Determine the (x, y) coordinate at the center of the cell enclosing the given text.  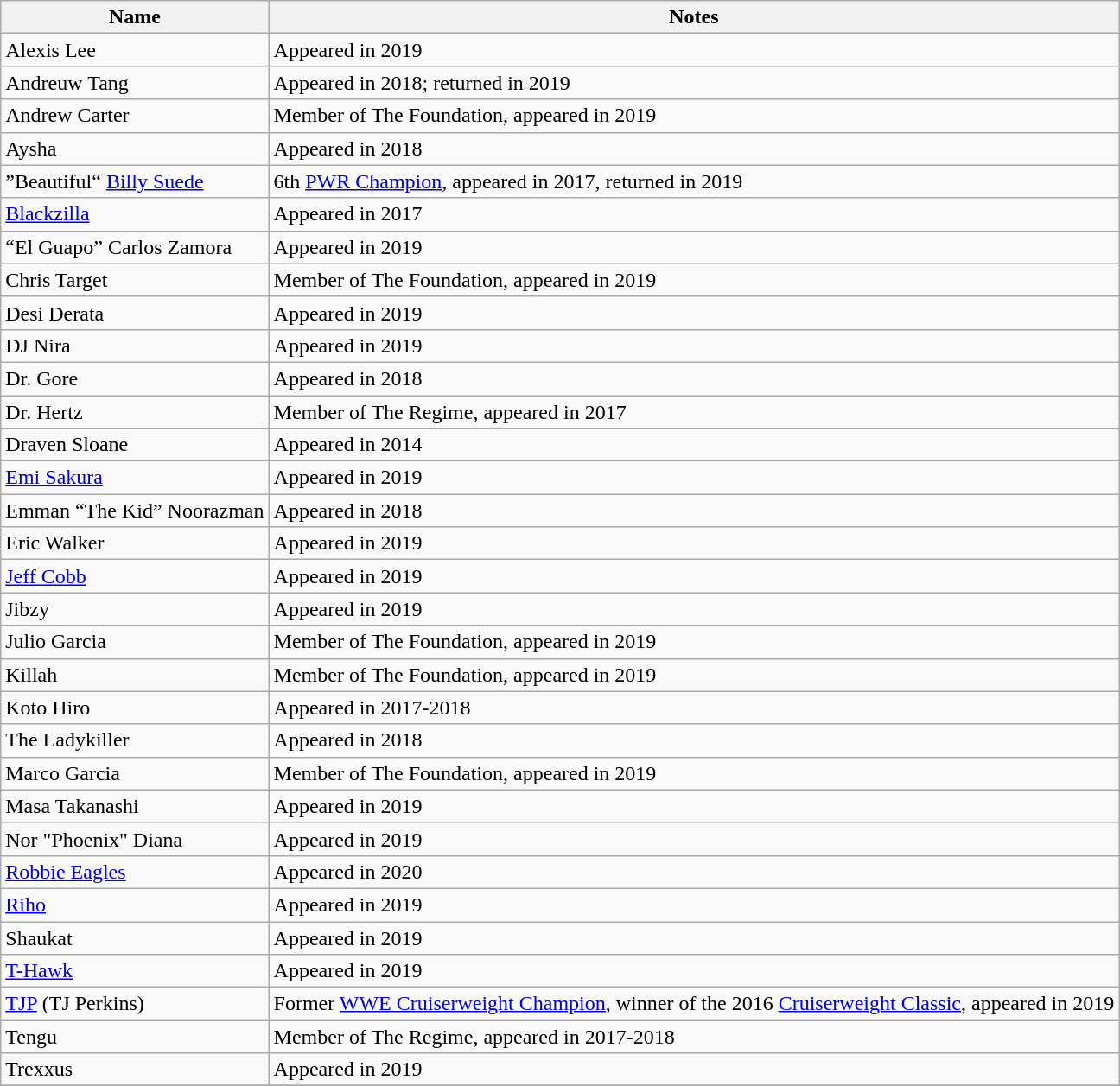
Dr. Gore (135, 378)
Emi Sakura (135, 478)
Killah (135, 675)
Blackzilla (135, 214)
DJ Nira (135, 346)
Koto Hiro (135, 708)
Tengu (135, 1037)
Dr. Hertz (135, 412)
“El Guapo” Carlos Zamora (135, 247)
Appeared in 2020 (694, 872)
Member of The Regime, appeared in 2017 (694, 412)
TJP (TJ Perkins) (135, 1004)
Aysha (135, 149)
Jibzy (135, 609)
Eric Walker (135, 543)
Former WWE Cruiserweight Champion, winner of the 2016 Cruiserweight Classic, appeared in 2019 (694, 1004)
Emman “The Kid” Noorazman (135, 511)
Appeared in 2018; returned in 2019 (694, 83)
Andreuw Tang (135, 83)
Nor "Phoenix" Diana (135, 839)
Appeared in 2017-2018 (694, 708)
Masa Takanashi (135, 806)
Jeff Cobb (135, 576)
Notes (694, 17)
T-Hawk (135, 971)
The Ladykiller (135, 740)
Member of The Regime, appeared in 2017-2018 (694, 1037)
Marco Garcia (135, 773)
Draven Sloane (135, 445)
6th PWR Champion, appeared in 2017, returned in 2019 (694, 181)
Robbie Eagles (135, 872)
Riho (135, 905)
Appeared in 2017 (694, 214)
Appeared in 2014 (694, 445)
Name (135, 17)
Trexxus (135, 1070)
Julio Garcia (135, 642)
Shaukat (135, 937)
Chris Target (135, 280)
Alexis Lee (135, 50)
Andrew Carter (135, 116)
Desi Derata (135, 313)
”Beautiful“ Billy Suede (135, 181)
